Return the [x, y] coordinate for the center point of the cell that contains the specified text.  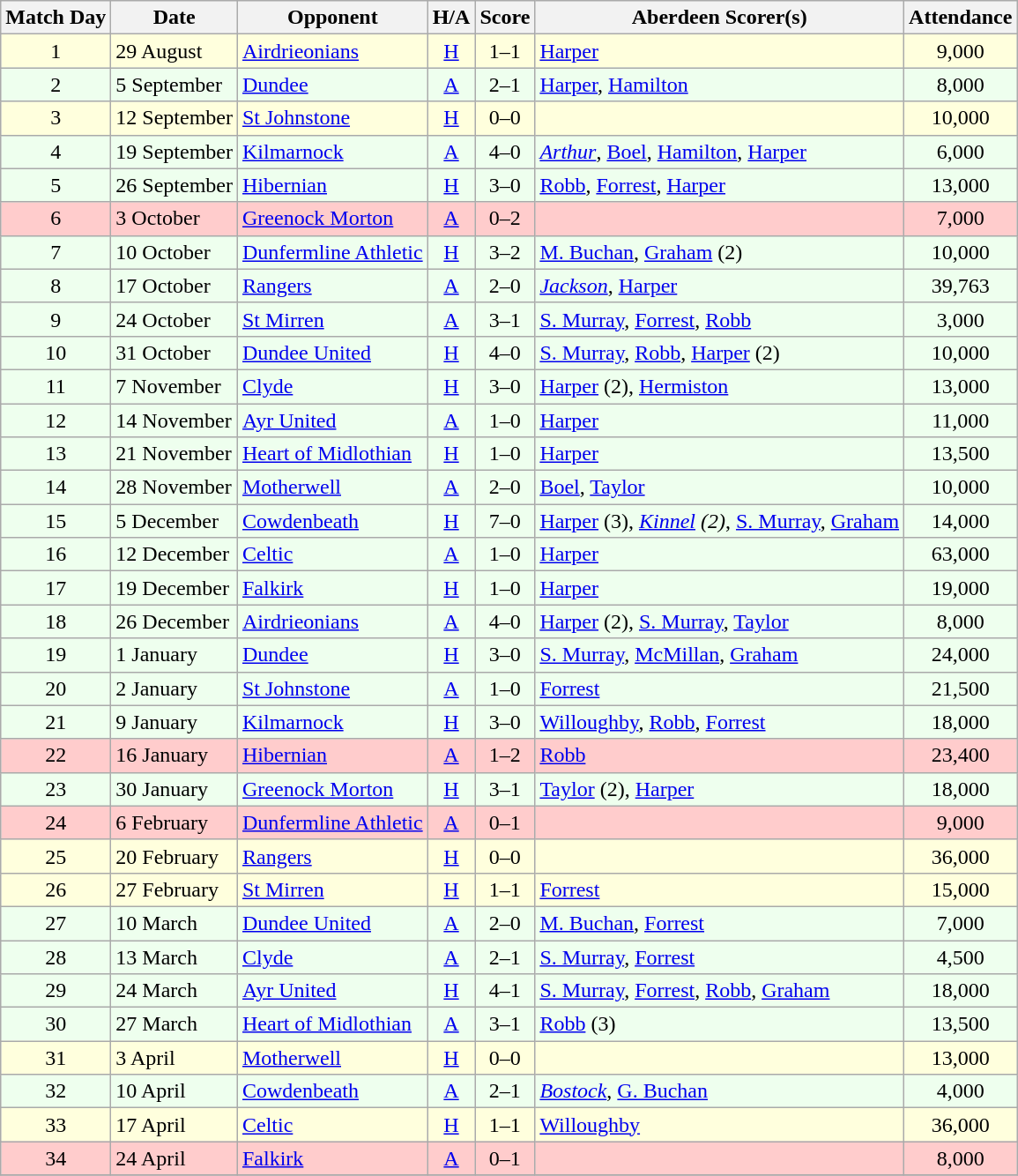
Score [505, 18]
1 [56, 51]
Harper (2), Hermiston [719, 386]
9 [56, 319]
28 [56, 956]
Bostock, G. Buchan [719, 1091]
Harper (2), S. Murray, Taylor [719, 621]
4,000 [961, 1091]
16 January [175, 755]
7 [56, 252]
5 December [175, 521]
2 [56, 85]
14,000 [961, 521]
29 August [175, 51]
Robb [719, 755]
3 April [175, 1058]
Attendance [961, 18]
30 [56, 1024]
18 [56, 621]
15 [56, 521]
10 October [175, 252]
27 March [175, 1024]
11,000 [961, 421]
28 November [175, 488]
19 [56, 655]
22 [56, 755]
19 December [175, 588]
27 [56, 923]
0–2 [505, 219]
4 [56, 152]
Jackson, Harper [719, 286]
24 March [175, 991]
4–1 [505, 991]
10 [56, 353]
7 November [175, 386]
Aberdeen Scorer(s) [719, 18]
Robb (3) [719, 1024]
23 [56, 789]
19 September [175, 152]
7–0 [505, 521]
S. Murray, McMillan, Graham [719, 655]
27 February [175, 889]
Willoughby [719, 1125]
S. Murray, Robb, Harper (2) [719, 353]
Match Day [56, 18]
24 April [175, 1158]
13 [56, 454]
1–2 [505, 755]
6 February [175, 822]
9 January [175, 722]
26 [56, 889]
26 September [175, 185]
M. Buchan, Forrest [719, 923]
12 [56, 421]
10 March [175, 923]
14 [56, 488]
17 [56, 588]
14 November [175, 421]
3 October [175, 219]
63,000 [961, 555]
34 [56, 1158]
3,000 [961, 319]
5 September [175, 85]
3–2 [505, 252]
8 [56, 286]
17 October [175, 286]
16 [56, 555]
13 March [175, 956]
6,000 [961, 152]
17 April [175, 1125]
39,763 [961, 286]
S. Murray, Forrest, Robb [719, 319]
31 [56, 1058]
H/A [451, 18]
M. Buchan, Graham (2) [719, 252]
15,000 [961, 889]
Boel, Taylor [719, 488]
24 October [175, 319]
Harper, Hamilton [719, 85]
20 February [175, 856]
Taylor (2), Harper [719, 789]
Willoughby, Robb, Forrest [719, 722]
30 January [175, 789]
20 [56, 688]
24,000 [961, 655]
12 September [175, 118]
3 [56, 118]
23,400 [961, 755]
21,500 [961, 688]
4,500 [961, 956]
29 [56, 991]
25 [56, 856]
2 January [175, 688]
12 December [175, 555]
Harper (3), Kinnel (2), S. Murray, Graham [719, 521]
11 [56, 386]
10 April [175, 1091]
26 December [175, 621]
33 [56, 1125]
21 November [175, 454]
24 [56, 822]
21 [56, 722]
1 January [175, 655]
Opponent [332, 18]
Arthur, Boel, Hamilton, Harper [719, 152]
Date [175, 18]
32 [56, 1091]
S. Murray, Forrest, Robb, Graham [719, 991]
S. Murray, Forrest [719, 956]
19,000 [961, 588]
5 [56, 185]
31 October [175, 353]
Robb, Forrest, Harper [719, 185]
6 [56, 219]
